Determine the (x, y) coordinate at the center of the cell enclosing the given text.  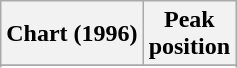
Peakposition (189, 34)
Chart (1996) (72, 34)
